Capture the cell that displays the provided text and extract its (X, Y) central coordinate. 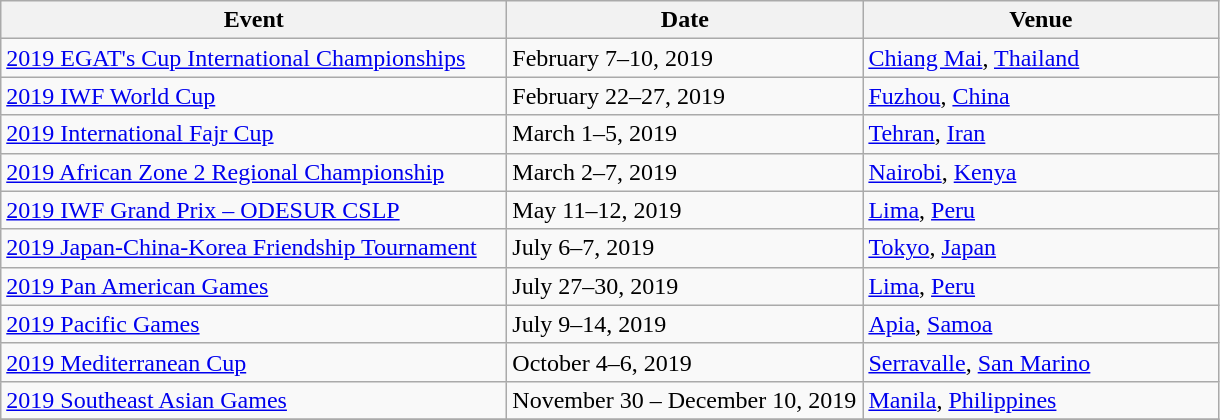
2019 IWF World Cup (254, 96)
Event (254, 20)
2019 African Zone 2 Regional Championship (254, 172)
March 2–7, 2019 (685, 172)
Venue (1041, 20)
Serravalle, San Marino (1041, 362)
Tokyo, Japan (1041, 248)
February 22–27, 2019 (685, 96)
2019 Mediterranean Cup (254, 362)
Nairobi, Kenya (1041, 172)
March 1–5, 2019 (685, 134)
2019 International Fajr Cup (254, 134)
July 27–30, 2019 (685, 286)
2019 IWF Grand Prix – ODESUR CSLP (254, 210)
Chiang Mai, Thailand (1041, 58)
2019 Japan-China-Korea Friendship Tournament (254, 248)
Manila, Philippines (1041, 400)
2019 Pan American Games (254, 286)
Fuzhou, China (1041, 96)
Tehran, Iran (1041, 134)
July 6–7, 2019 (685, 248)
July 9–14, 2019 (685, 324)
2019 Pacific Games (254, 324)
November 30 – December 10, 2019 (685, 400)
Date (685, 20)
February 7–10, 2019 (685, 58)
2019 EGAT's Cup International Championships (254, 58)
October 4–6, 2019 (685, 362)
Apia, Samoa (1041, 324)
May 11–12, 2019 (685, 210)
2019 Southeast Asian Games (254, 400)
